Determine the [x, y] coordinate at the center of the cell enclosing the given text.  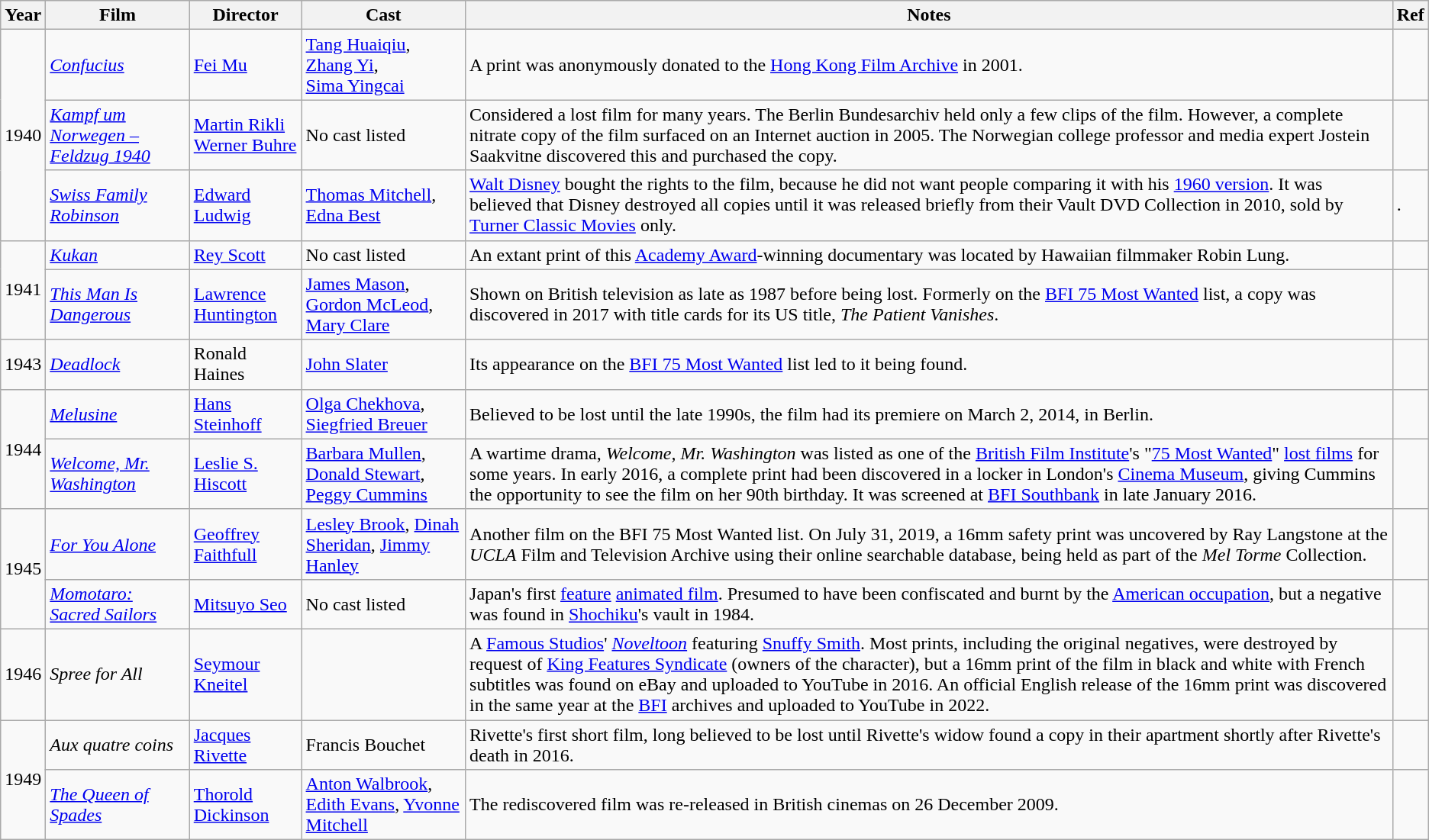
Spree for All [118, 674]
Tang Huaiqiu,Zhang Yi,Sima Yingcai [383, 65]
Kukan [118, 255]
Rey Scott [246, 255]
Momotaro: Sacred Sailors [118, 604]
Jacques Rivette [246, 745]
Francis Bouchet [383, 745]
Aux quatre coins [118, 745]
Barbara Mullen, Donald Stewart, Peggy Cummins [383, 474]
Melusine [118, 414]
Its appearance on the BFI 75 Most Wanted list led to it being found. [930, 365]
Swiss Family Robinson [118, 205]
For You Alone [118, 544]
Leslie S. Hiscott [246, 474]
Thomas Mitchell,Edna Best [383, 205]
A print was anonymously donated to the Hong Kong Film Archive in 2001. [930, 65]
Believed to be lost until the late 1990s, the film had its premiere on March 2, 2014, in Berlin. [930, 414]
Edward Ludwig [246, 205]
An extant print of this Academy Award-winning documentary was located by Hawaiian filmmaker Robin Lung. [930, 255]
Lesley Brook, Dinah Sheridan, Jimmy Hanley [383, 544]
Ronald Haines [246, 365]
Seymour Kneitel [246, 674]
James Mason, Gordon McLeod, Mary Clare [383, 304]
Kampf um Norwegen – Feldzug 1940 [118, 135]
Hans Steinhoff [246, 414]
Thorold Dickinson [246, 805]
This Man Is Dangerous [118, 304]
Anton Walbrook, Edith Evans, Yvonne Mitchell [383, 805]
Director [246, 15]
1944 [23, 449]
Olga Chekhova, Siegfried Breuer [383, 414]
Rivette's first short film, long believed to be lost until Rivette's widow found a copy in their apartment shortly after Rivette's death in 2016. [930, 745]
Fei Mu [246, 65]
Film [118, 15]
Notes [930, 15]
Mitsuyo Seo [246, 604]
John Slater [383, 365]
Year [23, 15]
Deadlock [118, 365]
1949 [23, 780]
The rediscovered film was re-released in British cinemas on 26 December 2009. [930, 805]
1941 [23, 290]
1943 [23, 365]
1945 [23, 569]
1940 [23, 135]
The Queen of Spades [118, 805]
Cast [383, 15]
Confucius [118, 65]
. [1411, 205]
Geoffrey Faithfull [246, 544]
Lawrence Huntington [246, 304]
Martin RikliWerner Buhre [246, 135]
Ref [1411, 15]
1946 [23, 674]
Welcome, Mr. Washington [118, 474]
